From the cell containing the given text, extract its center point as [x, y] coordinate. 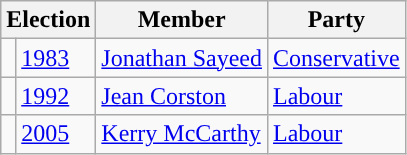
Conservative [336, 58]
Kerry McCarthy [182, 134]
1992 [56, 96]
1983 [56, 58]
Election [48, 20]
Jean Corston [182, 96]
Party [336, 20]
Jonathan Sayeed [182, 58]
Member [182, 20]
2005 [56, 134]
